Return (x, y) of the center of cell containing provided text 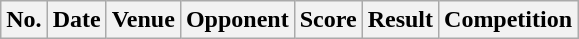
Opponent (237, 20)
No. (24, 20)
Competition (508, 20)
Date (76, 20)
Result (400, 20)
Venue (143, 20)
Score (328, 20)
